Detect which cell encompasses the target text, then output its (X, Y) center coordinate. 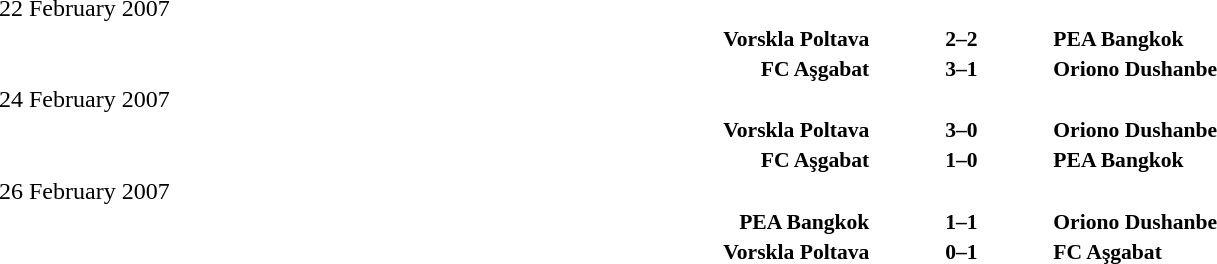
2–2 (961, 38)
3–1 (961, 68)
1–1 (961, 222)
1–0 (961, 160)
3–0 (961, 130)
